For the text-containing cell, return its midpoint in (X, Y) coordinate format. 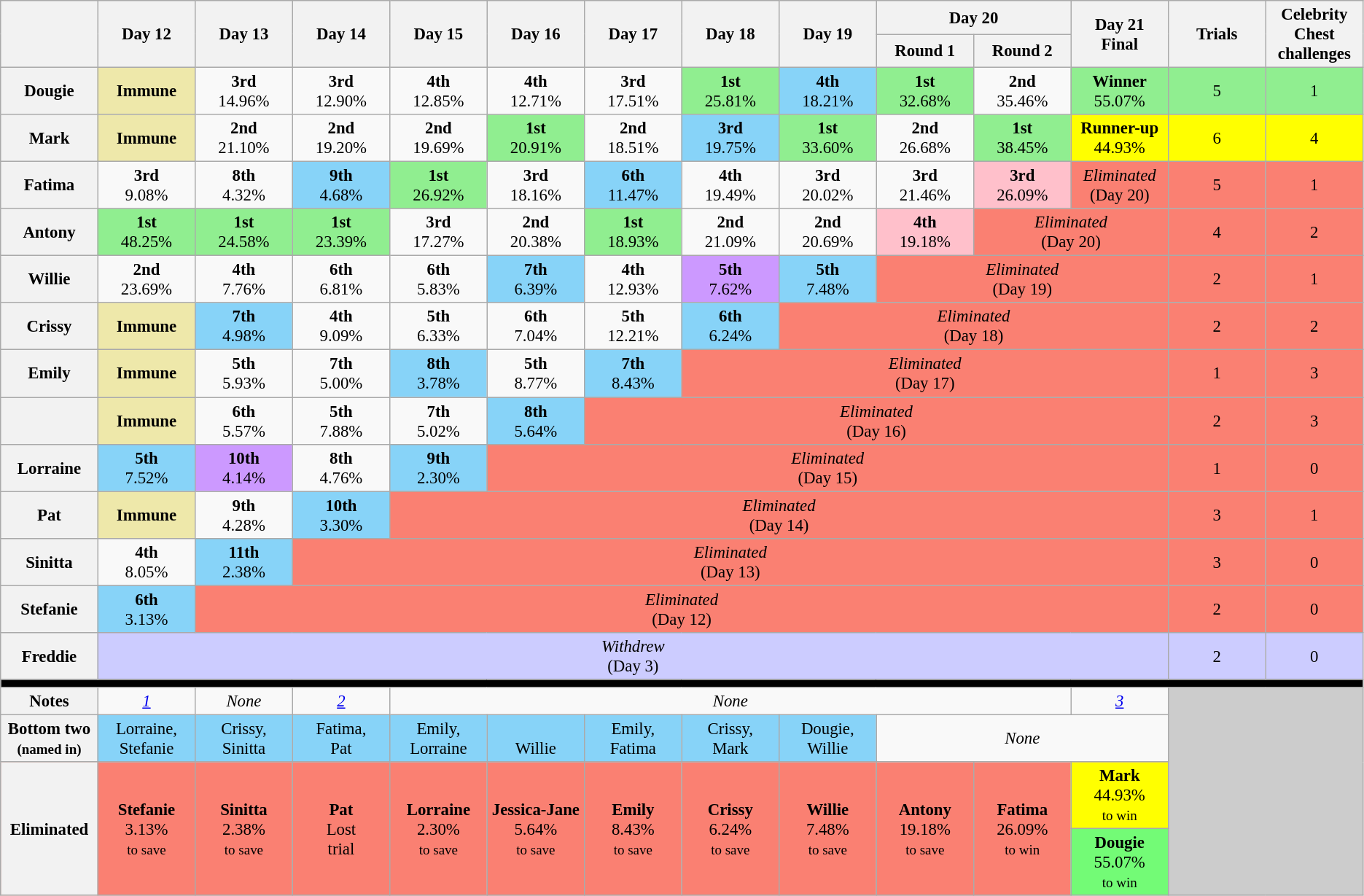
3rd19.75% (730, 139)
Crissy,Mark (730, 738)
3rd18.16% (535, 185)
Fatima,Pat (341, 738)
Emily8.43%to save (633, 828)
Fatima (50, 185)
Sinitta (50, 561)
Pat (50, 515)
Eliminated(Day 14) (779, 515)
Willie7.48%to save (828, 828)
Withdrew(Day 3) (633, 656)
6th7.04% (535, 327)
7th5.00% (341, 373)
3rd12.90% (341, 92)
6th6.81% (341, 280)
3rd26.09% (1022, 185)
Crissy,Sinitta (243, 738)
2nd21.10% (243, 139)
9th4.68% (341, 185)
9th2.30% (439, 468)
3rd21.46% (924, 185)
Runner-up44.93% (1120, 139)
Eliminated (50, 828)
Winner55.07% (1120, 92)
5th7.52% (146, 468)
8th5.64% (535, 421)
3rd17.51% (633, 92)
1st32.68% (924, 92)
Eliminated(Day 15) (827, 468)
3rd20.02% (828, 185)
2nd19.20% (341, 139)
4th8.05% (146, 561)
2nd26.68% (924, 139)
1st18.93% (633, 232)
6th6.24% (730, 327)
Day 20 (974, 17)
Day 19 (828, 34)
Freddie (50, 656)
8th4.76% (341, 468)
6 (1216, 139)
2nd20.38% (535, 232)
7th8.43% (633, 373)
Lorraine2.30%to save (439, 828)
Antony19.18%to save (924, 828)
Crissy (50, 327)
Day 21Final (1120, 34)
4th7.76% (243, 280)
Day 16 (535, 34)
Dougie55.07%to win (1120, 862)
Day 15 (439, 34)
Bottom two(named in) (50, 738)
10th4.14% (243, 468)
1st20.91% (535, 139)
Emily,Lorraine (439, 738)
Day 18 (730, 34)
Eliminated(Day 12) (682, 609)
Mark44.93%to win (1120, 795)
8th4.32% (243, 185)
Eliminated(Day 13) (730, 561)
Day 13 (243, 34)
4th18.21% (828, 92)
2nd23.69% (146, 280)
1st33.60% (828, 139)
Day 14 (341, 34)
Lorraine,Stefanie (146, 738)
6th5.57% (243, 421)
Emily (50, 373)
Trials (1216, 34)
2nd21.09% (730, 232)
Eliminated(Day 19) (1022, 280)
2nd18.51% (633, 139)
Stefanie3.13%to save (146, 828)
6th5.83% (439, 280)
1st26.92% (439, 185)
7th6.39% (535, 280)
1st48.25% (146, 232)
PatLosttrial (341, 828)
3rd9.08% (146, 185)
Jessica-Jane5.64%to save (535, 828)
CelebrityChestchallenges (1314, 34)
1st24.58% (243, 232)
2nd19.69% (439, 139)
8th3.78% (439, 373)
4th9.09% (341, 327)
Dougie,Willie (828, 738)
10th3.30% (341, 515)
Crissy6.24%to save (730, 828)
9th4.28% (243, 515)
Eliminated(Day 16) (876, 421)
6th11.47% (633, 185)
5th5.93% (243, 373)
6th3.13% (146, 609)
1st38.45% (1022, 139)
5th7.88% (341, 421)
Notes (50, 701)
4th12.71% (535, 92)
Antony (50, 232)
Dougie (50, 92)
5th12.21% (633, 327)
Fatima26.09%to win (1022, 828)
11th2.38% (243, 561)
4th19.18% (924, 232)
2nd20.69% (828, 232)
Round 2 (1022, 51)
5th7.48% (828, 280)
Day 17 (633, 34)
7th5.02% (439, 421)
Round 1 (924, 51)
Stefanie (50, 609)
Lorraine (50, 468)
Eliminated(Day 17) (924, 373)
4th12.93% (633, 280)
7th4.98% (243, 327)
Mark (50, 139)
4th19.49% (730, 185)
2nd35.46% (1022, 92)
1st25.81% (730, 92)
3rd17.27% (439, 232)
Eliminated(Day 18) (974, 327)
3rd14.96% (243, 92)
Day 12 (146, 34)
5th6.33% (439, 327)
5th8.77% (535, 373)
Sinitta2.38%to save (243, 828)
5th7.62% (730, 280)
Emily,Fatima (633, 738)
1st23.39% (341, 232)
4th12.85% (439, 92)
